Find where the given text appears and provide that cell's center as [x, y] coordinate. 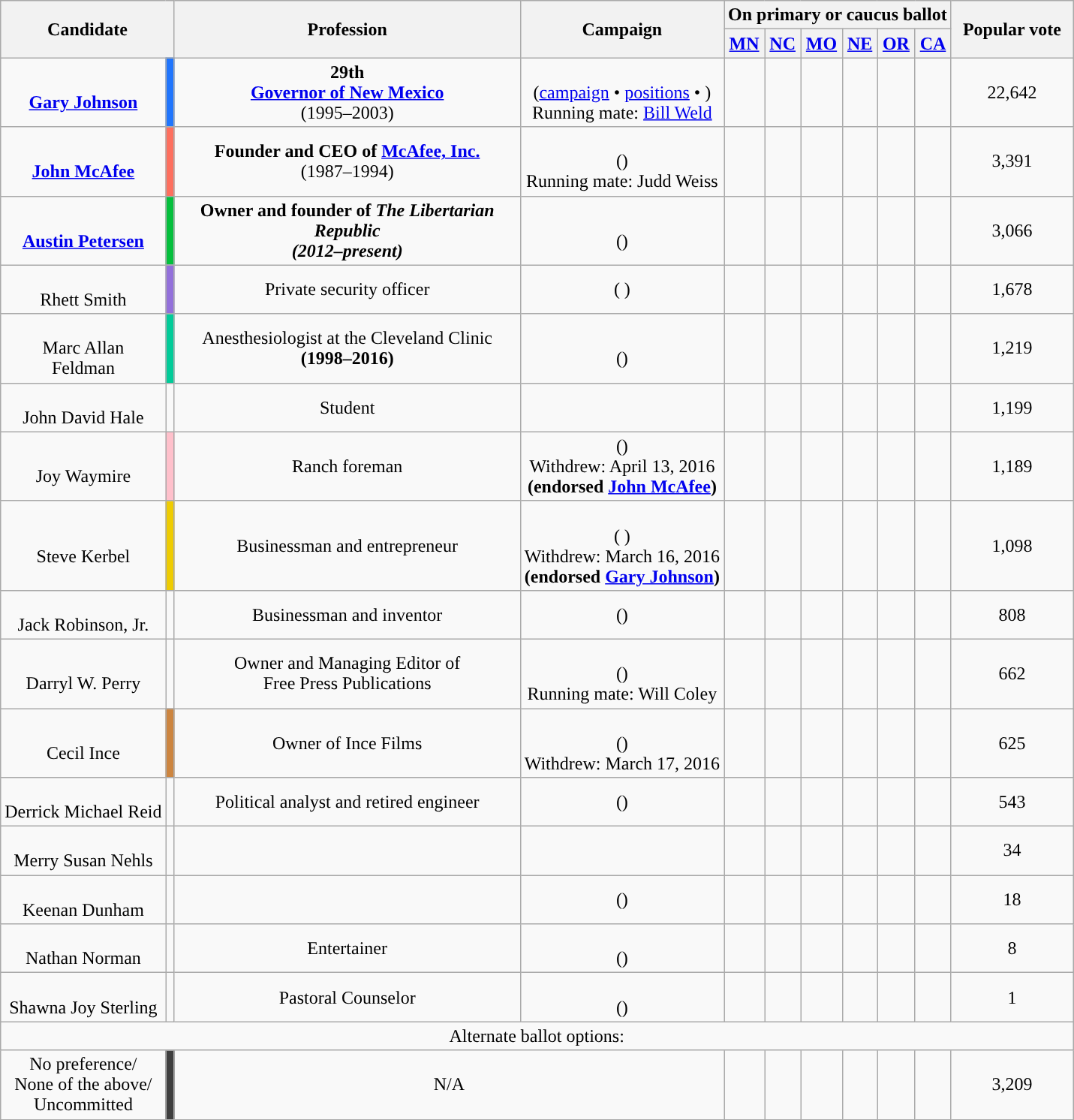
Steve Kerbel [83, 545]
(campaign • positions • )Running mate: Bill Weld [621, 92]
()Withdrew: March 17, 2016 [621, 743]
Jack Robinson, Jr. [83, 614]
1,678 [1012, 290]
1,098 [1012, 545]
Businessman and inventor [347, 614]
8 [1012, 949]
Nathan Norman [83, 949]
Popular vote [1012, 29]
John McAfee [83, 161]
Owner of Ince Films [347, 743]
Political analyst and retired engineer [347, 802]
No preference/ None of the above/ Uncommitted [83, 1085]
John David Hale [83, 407]
662 [1012, 673]
Owner and Managing Editor ofFree Press Publications [347, 673]
Cecil Ince [83, 743]
1,219 [1012, 348]
Alternate ballot options: [537, 1036]
625 [1012, 743]
Derrick Michael Reid [83, 802]
Campaign [621, 29]
N/A [449, 1085]
3,066 [1012, 230]
NC [782, 44]
22,642 [1012, 92]
29thGovernor of New Mexico(1995–2003) [347, 92]
OR [896, 44]
Student [347, 407]
3,391 [1012, 161]
Austin Petersen [83, 230]
Joy Waymire [83, 466]
() Running mate: Will Coley [621, 673]
Entertainer [347, 949]
Merry Susan Nehls [83, 851]
Shawna Joy Sterling [83, 997]
CA [933, 44]
( )Withdrew: March 16, 2016 (endorsed Gary Johnson) [621, 545]
1,199 [1012, 407]
Darryl W. Perry [83, 673]
Rhett Smith [83, 290]
( ) [621, 290]
Owner and founder of The Libertarian Republic(2012–present) [347, 230]
543 [1012, 802]
34 [1012, 851]
Anesthesiologist at the Cleveland Clinic(1998–2016) [347, 348]
()Withdrew: April 13, 2016(endorsed John McAfee) [621, 466]
3,209 [1012, 1085]
Ranch foreman [347, 466]
NE [860, 44]
Candidate [87, 29]
MO [821, 44]
Pastoral Counselor [347, 997]
808 [1012, 614]
Marc AllanFeldman [83, 348]
Keenan Dunham [83, 899]
MN [745, 44]
Gary Johnson [83, 92]
Private security officer [347, 290]
1,189 [1012, 466]
1 [1012, 997]
On primary or caucus ballot [838, 15]
18 [1012, 899]
Founder and CEO of McAfee, Inc.(1987–1994) [347, 161]
()Running mate: Judd Weiss [621, 161]
Profession [347, 29]
Businessman and entrepreneur [347, 545]
